Identify which cell holds the provided text, then report its (x, y) central coordinate. 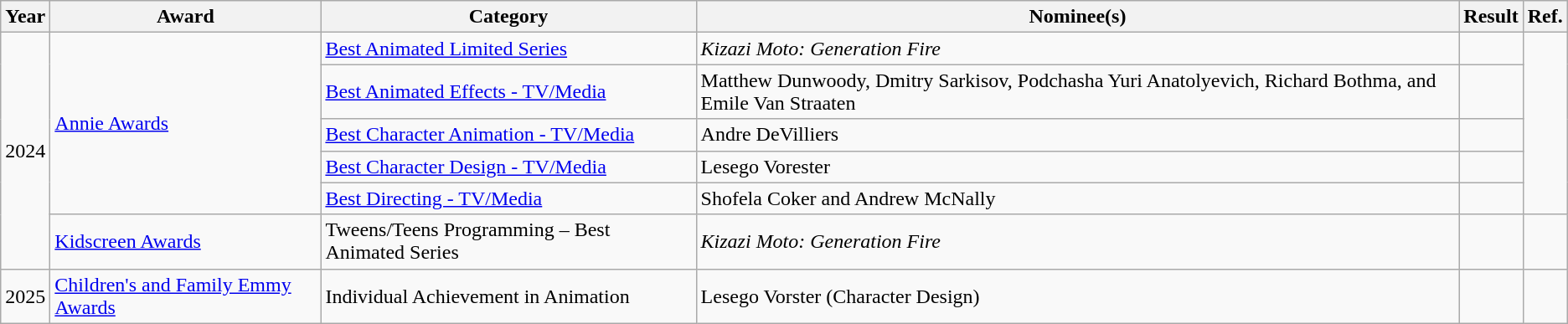
Andre DeVilliers (1077, 135)
Lesego Vorster (Character Design) (1077, 296)
Nominee(s) (1077, 17)
Best Directing - TV/Media (508, 198)
Individual Achievement in Animation (508, 296)
Shofela Coker and Andrew McNally (1077, 198)
Category (508, 17)
Result (1491, 17)
Lesego Vorester (1077, 167)
2025 (25, 296)
Best Character Design - TV/Media (508, 167)
Best Animated Limited Series (508, 49)
Ref. (1545, 17)
Kidscreen Awards (186, 241)
Best Character Animation - TV/Media (508, 135)
Annie Awards (186, 124)
Year (25, 17)
Matthew Dunwoody, Dmitry Sarkisov, Podchasha Yuri Anatolyevich, Richard Bothma, and Emile Van Straaten (1077, 92)
Award (186, 17)
Children's and Family Emmy Awards (186, 296)
Tweens/Teens Programming – Best Animated Series (508, 241)
Best Animated Effects - TV/Media (508, 92)
2024 (25, 151)
